Determine the (X, Y) coordinate at the center of the cell enclosing the given text.  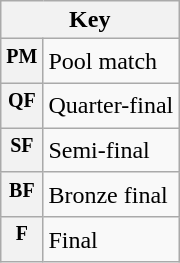
Final (111, 240)
Quarter-final (111, 106)
PM (22, 62)
Bronze final (111, 194)
BF (22, 194)
QF (22, 106)
Semi-final (111, 150)
SF (22, 150)
Key (90, 20)
Pool match (111, 62)
F (22, 240)
